Extract the (x, y) coordinate from the center of the cell holding the provided text.  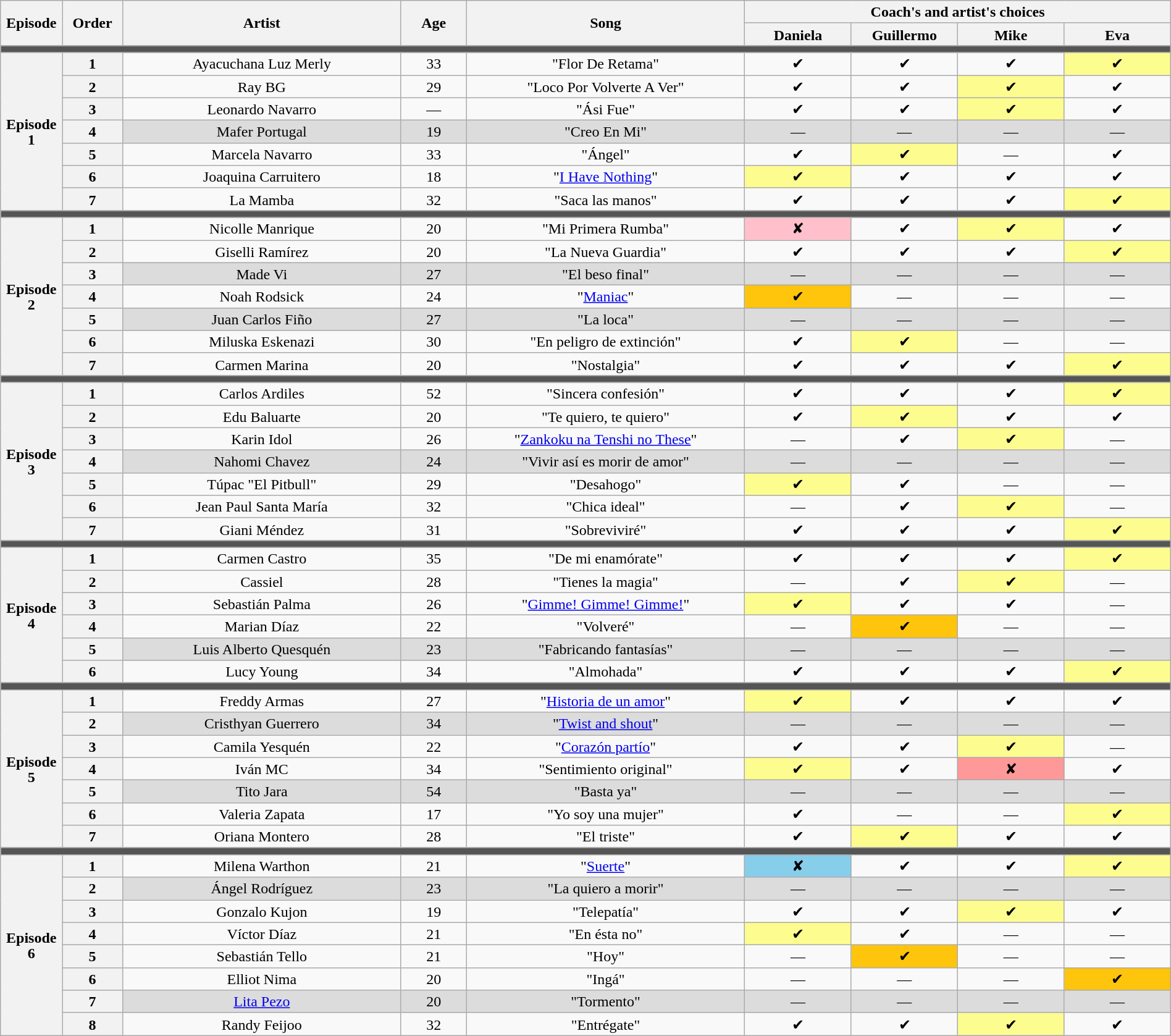
"Mi Primera Rumba" (605, 229)
Milena Warthon (262, 866)
"El triste" (605, 836)
Tito Jara (262, 792)
Order (93, 23)
52 (434, 394)
Valeria Zapata (262, 814)
Mike (1010, 35)
Juan Carlos Fiño (262, 319)
"De mi enamórate" (605, 558)
"Nostalgia" (605, 364)
"Hoy" (605, 956)
17 (434, 814)
31 (434, 529)
8 (93, 1024)
Episode 2 (31, 297)
Song (605, 23)
"Chica ideal" (605, 507)
"La loca" (605, 319)
Mafer Portugal (262, 132)
"Sincera confesión" (605, 394)
"Saca las manos" (605, 199)
"Basta ya" (605, 792)
Edu Baluarte (262, 416)
La Mamba (262, 199)
Karin Idol (262, 439)
"Sobreviviré" (605, 529)
Luis Alberto Quesquén (262, 649)
Iván MC (262, 769)
"Tormento" (605, 1002)
Víctor Díaz (262, 934)
"Volveré" (605, 626)
30 (434, 342)
Noah Rodsick (262, 297)
"Te quiero, te quiero" (605, 416)
Episode 5 (31, 769)
Lucy Young (262, 672)
Sebastián Palma (262, 604)
"Desahogo" (605, 484)
"Entrégate" (605, 1024)
"Suerte" (605, 866)
"Creo En Mi" (605, 132)
Ángel Rodríguez (262, 888)
Sebastián Tello (262, 956)
"Yo soy una mujer" (605, 814)
Made Vi (262, 274)
Coach's and artist's choices (957, 12)
18 (434, 177)
Giani Méndez (262, 529)
"La Nueva Guardia" (605, 251)
"Zankoku na Tenshi no These" (605, 439)
Gonzalo Kujon (262, 911)
Freddy Armas (262, 701)
Carmen Castro (262, 558)
Carlos Ardiles (262, 394)
Episode 1 (31, 132)
Artist (262, 23)
Age (434, 23)
"Tienes la magia" (605, 581)
"Telepatía" (605, 911)
Jean Paul Santa María (262, 507)
"El beso final" (605, 274)
Nicolle Manrique (262, 229)
Guillermo (904, 35)
Leonardo Navarro (262, 109)
Ray BG (262, 86)
"Almohada" (605, 672)
Camila Yesquén (262, 746)
Túpac "El Pitbull" (262, 484)
"Twist and shout" (605, 724)
Randy Feijoo (262, 1024)
"Sentimiento original" (605, 769)
"Historia de un amor" (605, 701)
Cassiel (262, 581)
54 (434, 792)
"La quiero a morir" (605, 888)
Episode 6 (31, 945)
Carmen Marina (262, 364)
Nahomi Chavez (262, 462)
Episode (31, 23)
35 (434, 558)
"Ángel" (605, 154)
Giselli Ramírez (262, 251)
Oriana Montero (262, 836)
Ayacuchana Luz Merly (262, 64)
"Ingá" (605, 979)
Eva (1117, 35)
"Gimme! Gimme! Gimme!" (605, 604)
Cristhyan Guerrero (262, 724)
"Ási Fue" (605, 109)
Episode 3 (31, 461)
Miluska Eskenazi (262, 342)
Elliot Nima (262, 979)
"Flor De Retama" (605, 64)
"Vivir así es morir de amor" (605, 462)
"Corazón partío" (605, 746)
Marian Díaz (262, 626)
"En ésta no" (605, 934)
"I Have Nothing" (605, 177)
"Maniac" (605, 297)
Lita Pezo (262, 1002)
Daniela (798, 35)
"Loco Por Volverte A Ver" (605, 86)
Episode 4 (31, 615)
"Fabricando fantasías" (605, 649)
Joaquina Carruitero (262, 177)
"En peligro de extinción" (605, 342)
Marcela Navarro (262, 154)
